From the cell containing the given text, extract its center point as (X, Y) coordinate. 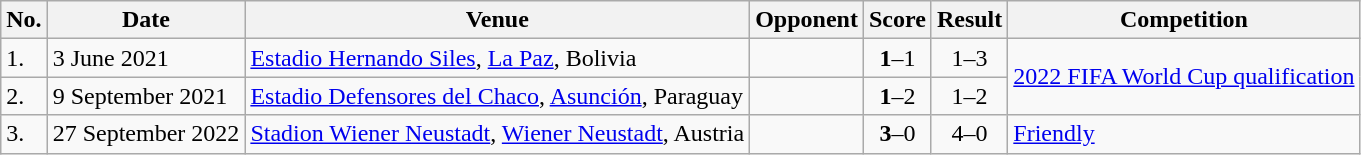
4–0 (969, 134)
2022 FIFA World Cup qualification (1184, 77)
No. (24, 20)
Friendly (1184, 134)
3–0 (897, 134)
3 June 2021 (146, 58)
27 September 2022 (146, 134)
Result (969, 20)
1–1 (897, 58)
Venue (498, 20)
Estadio Hernando Siles, La Paz, Bolivia (498, 58)
Competition (1184, 20)
Estadio Defensores del Chaco, Asunción, Paraguay (498, 96)
9 September 2021 (146, 96)
Opponent (807, 20)
2. (24, 96)
Date (146, 20)
Score (897, 20)
1–3 (969, 58)
1. (24, 58)
Stadion Wiener Neustadt, Wiener Neustadt, Austria (498, 134)
3. (24, 134)
